From the cell containing the given text, extract its center point as (X, Y) coordinate. 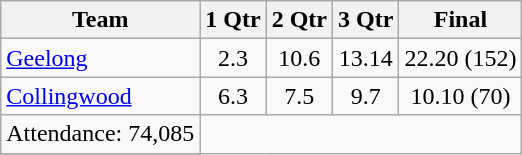
10.6 (299, 58)
13.14 (366, 58)
Geelong (100, 58)
Team (100, 20)
2.3 (233, 58)
9.7 (366, 96)
10.10 (70) (460, 96)
Final (460, 20)
22.20 (152) (460, 58)
1 Qtr (233, 20)
3 Qtr (366, 20)
7.5 (299, 96)
2 Qtr (299, 20)
6.3 (233, 96)
Collingwood (100, 96)
Attendance: 74,085 (100, 134)
